From the cell containing the given text, extract its center point as [X, Y] coordinate. 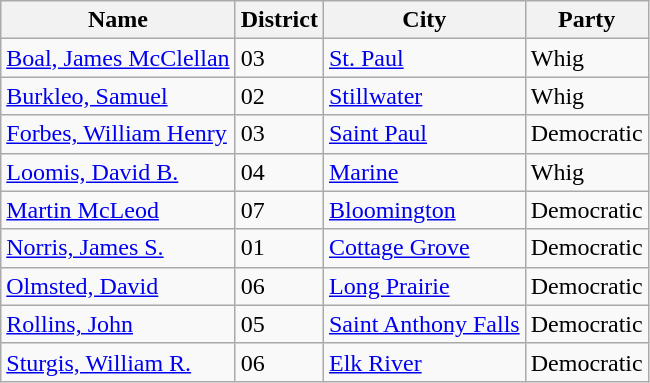
07 [279, 210]
Name [118, 20]
Forbes, William Henry [118, 134]
Rollins, John [118, 324]
Saint Anthony Falls [424, 324]
Burkleo, Samuel [118, 96]
District [279, 20]
Stillwater [424, 96]
Cottage Grove [424, 248]
Saint Paul [424, 134]
Boal, James McClellan [118, 58]
Sturgis, William R. [118, 362]
Loomis, David B. [118, 172]
Olmsted, David [118, 286]
City [424, 20]
02 [279, 96]
Elk River [424, 362]
Bloomington [424, 210]
04 [279, 172]
01 [279, 248]
Norris, James S. [118, 248]
Long Prairie [424, 286]
St. Paul [424, 58]
Martin McLeod [118, 210]
Party [586, 20]
05 [279, 324]
Marine [424, 172]
